For the text-containing cell, return its midpoint in [X, Y] coordinate format. 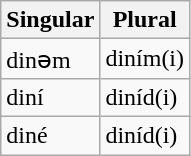
diné [50, 135]
Plural [145, 20]
dinəm [50, 59]
diní [50, 97]
diním(i) [145, 59]
Singular [50, 20]
